Scan for the cell matching the given text and deliver its [x, y] coordinate at center. 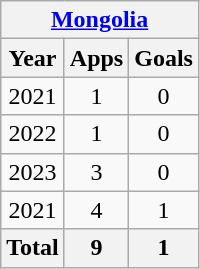
Goals [164, 58]
Total [33, 248]
2022 [33, 134]
2023 [33, 172]
4 [96, 210]
Apps [96, 58]
Mongolia [100, 20]
9 [96, 248]
3 [96, 172]
Year [33, 58]
